Identify which cell holds the provided text, then report its [x, y] central coordinate. 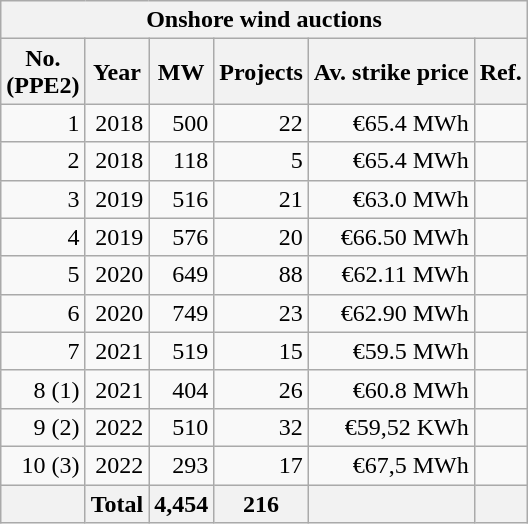
216 [262, 503]
€59,52 KWh [391, 427]
€62.90 MWh [391, 313]
€62.11 MWh [391, 275]
2 [43, 161]
576 [182, 237]
€59.5 MWh [391, 351]
8 (1) [43, 389]
516 [182, 199]
Ref. [500, 72]
17 [262, 465]
€63.0 MWh [391, 199]
293 [182, 465]
MW [182, 72]
Av. strike price [391, 72]
519 [182, 351]
118 [182, 161]
404 [182, 389]
23 [262, 313]
749 [182, 313]
4 [43, 237]
Year [117, 72]
21 [262, 199]
10 (3) [43, 465]
Onshore wind auctions [264, 20]
20 [262, 237]
1 [43, 123]
649 [182, 275]
22 [262, 123]
9 (2) [43, 427]
Total [117, 503]
32 [262, 427]
No. (PPE2) [43, 72]
3 [43, 199]
6 [43, 313]
510 [182, 427]
€60.8 MWh [391, 389]
€66.50 MWh [391, 237]
4,454 [182, 503]
15 [262, 351]
€67,5 MWh [391, 465]
500 [182, 123]
7 [43, 351]
88 [262, 275]
26 [262, 389]
Projects [262, 72]
